Pinpoint the cell where the given text exists, returning its [X, Y] midpoint coordinate. 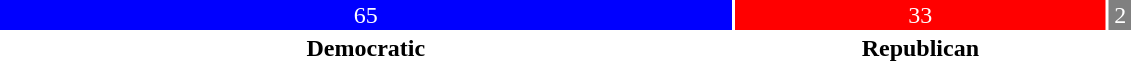
33 [920, 15]
65 [366, 15]
